Find where the given text appears and provide that cell's center as (x, y) coordinate. 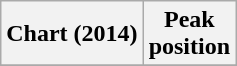
Peakposition (189, 34)
Chart (2014) (72, 34)
